Detect which cell encompasses the target text, then output its [x, y] center coordinate. 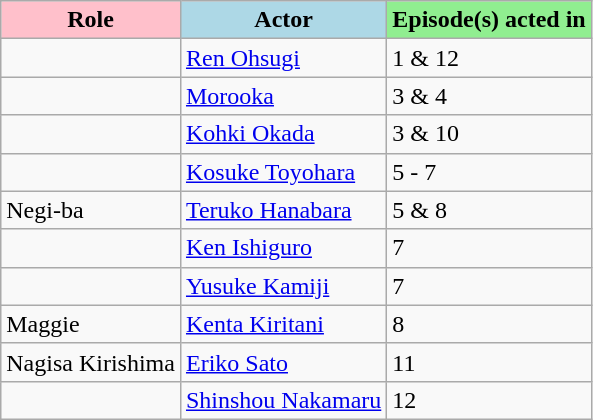
11 [489, 362]
1 & 12 [489, 58]
3 & 10 [489, 134]
Kenta Kiritani [283, 324]
3 & 4 [489, 96]
12 [489, 400]
Kohki Okada [283, 134]
Negi-ba [91, 210]
Kosuke Toyohara [283, 172]
Maggie [91, 324]
8 [489, 324]
5 & 8 [489, 210]
Episode(s) acted in [489, 20]
Morooka [283, 96]
Actor [283, 20]
Yusuke Kamiji [283, 286]
Ken Ishiguro [283, 248]
5 - 7 [489, 172]
Eriko Sato [283, 362]
Teruko Hanabara [283, 210]
Role [91, 20]
Ren Ohsugi [283, 58]
Nagisa Kirishima [91, 362]
Shinshou Nakamaru [283, 400]
